Capture the cell that displays the provided text and extract its [X, Y] central coordinate. 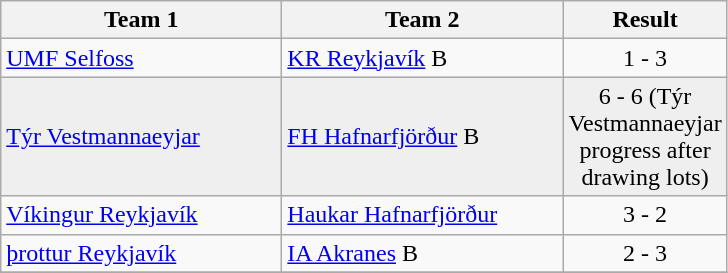
6 - 6 (Týr Vestmannaeyjar progress after drawing lots) [645, 136]
Team 1 [142, 20]
3 - 2 [645, 215]
þrottur Reykjavík [142, 253]
Result [645, 20]
IA Akranes B [422, 253]
Team 2 [422, 20]
FH Hafnarfjörður B [422, 136]
UMF Selfoss [142, 58]
1 - 3 [645, 58]
Týr Vestmannaeyjar [142, 136]
2 - 3 [645, 253]
Haukar Hafnarfjörður [422, 215]
Víkingur Reykjavík [142, 215]
KR Reykjavík B [422, 58]
